Extract the [x, y] coordinate from the center of the cell holding the provided text.  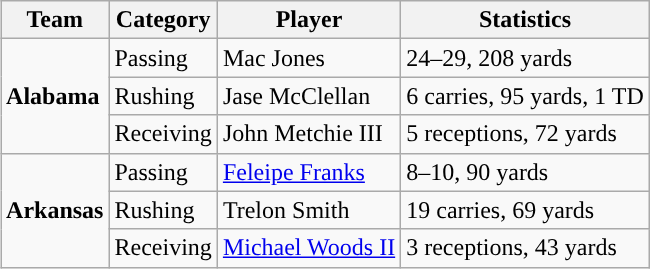
Michael Woods II [308, 248]
Player [308, 20]
19 carries, 69 yards [526, 210]
6 carries, 95 yards, 1 TD [526, 96]
Jase McClellan [308, 96]
Mac Jones [308, 58]
John Metchie III [308, 134]
8–10, 90 yards [526, 172]
Arkansas [55, 210]
Category [163, 20]
Trelon Smith [308, 210]
3 receptions, 43 yards [526, 248]
Statistics [526, 20]
24–29, 208 yards [526, 58]
Feleipe Franks [308, 172]
5 receptions, 72 yards [526, 134]
Team [55, 20]
Alabama [55, 96]
